Return (x, y) of the center of cell containing provided text 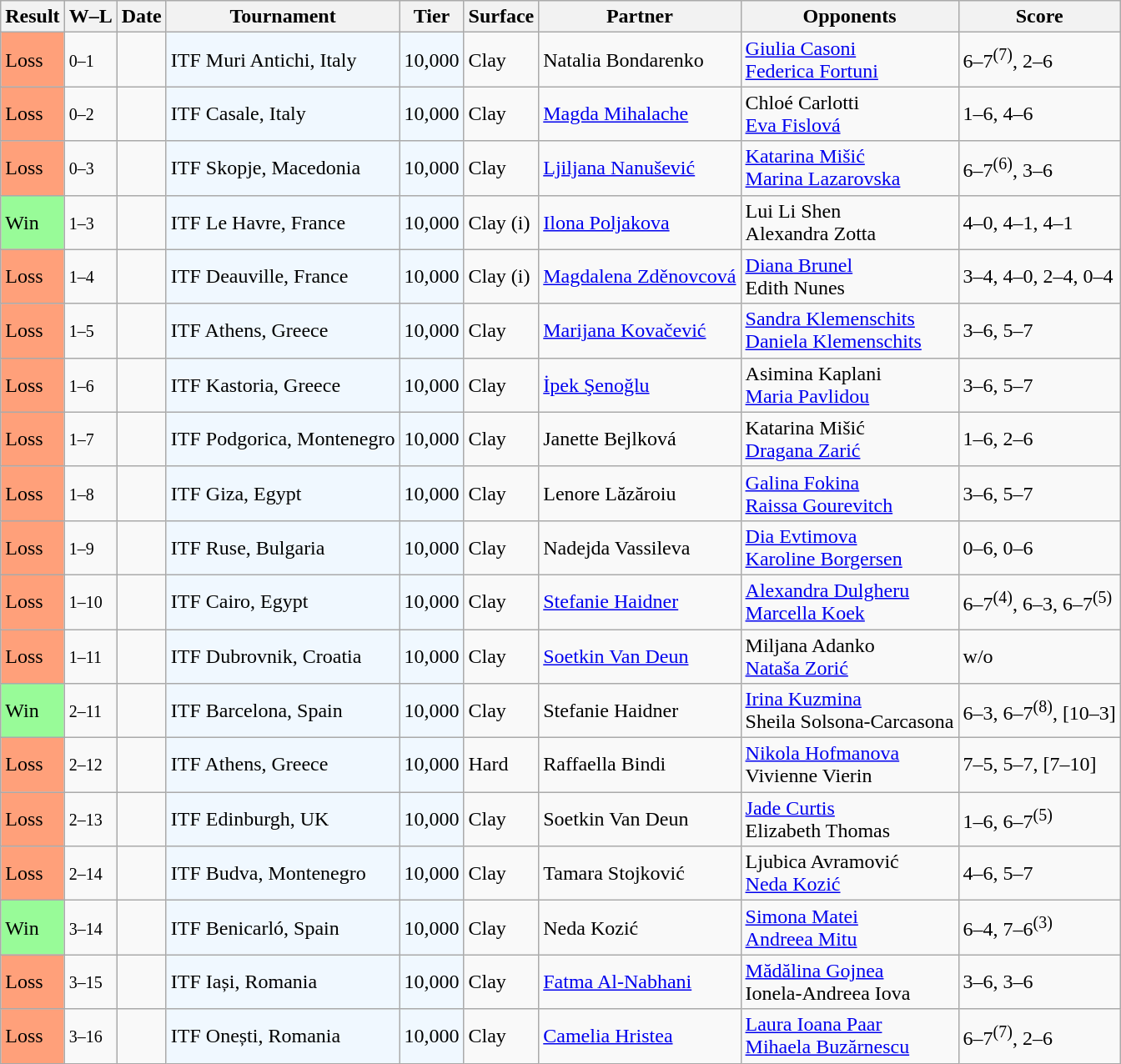
Alexandra Dulgheru Marcella Koek (849, 602)
Miljana Adanko Nataša Zorić (849, 655)
4–0, 4–1, 4–1 (1039, 222)
6–4, 7–6(3) (1039, 927)
Neda Kozić (640, 927)
ITF Deauville, France (283, 277)
6–7(4), 6–3, 6–7(5) (1039, 602)
ITF Benicarló, Spain (283, 927)
1–11 (90, 655)
1–6, 4–6 (1039, 113)
3–16 (90, 1036)
ITF Ruse, Bulgaria (283, 547)
ITF Iași, Romania (283, 982)
ITF Barcelona, Spain (283, 710)
Simona Matei Andreea Mitu (849, 927)
ITF Skopje, Macedonia (283, 168)
0–1 (90, 60)
Jade Curtis Elizabeth Thomas (849, 819)
Ljubica Avramović Neda Kozić (849, 874)
Surface (501, 17)
Marijana Kovačević (640, 330)
1–9 (90, 547)
3–6, 3–6 (1039, 982)
ITF Budva, Montenegro (283, 874)
ITF Dubrovnik, Croatia (283, 655)
Magdalena Zděnovcová (640, 277)
1–8 (90, 494)
0–2 (90, 113)
Mădălina Gojnea Ionela-Andreea Iova (849, 982)
ITF Giza, Egypt (283, 494)
w/o (1039, 655)
ITF Cairo, Egypt (283, 602)
Tournament (283, 17)
ITF Muri Antichi, Italy (283, 60)
Sandra Klemenschits Daniela Klemenschits (849, 330)
2–14 (90, 874)
Hard (501, 765)
6–3, 6–7(8), [10–3] (1039, 710)
1–4 (90, 277)
2–12 (90, 765)
Ilona Poljakova (640, 222)
1–6 (90, 385)
Asimina Kaplani Maria Pavlidou (849, 385)
Fatma Al-Nabhani (640, 982)
Chloé Carlotti Eva Fislová (849, 113)
4–6, 5–7 (1039, 874)
7–5, 5–7, [7–10] (1039, 765)
0–3 (90, 168)
3–4, 4–0, 2–4, 0–4 (1039, 277)
Dia Evtimova Karoline Borgersen (849, 547)
1–5 (90, 330)
Tamara Stojković (640, 874)
Lui Li Shen Alexandra Zotta (849, 222)
Janette Bejlková (640, 439)
Giulia Casoni Federica Fortuni (849, 60)
3–15 (90, 982)
Nadejda Vassileva (640, 547)
ITF Podgorica, Montenegro (283, 439)
Katarina Mišić Dragana Zarić (849, 439)
Natalia Bondarenko (640, 60)
2–13 (90, 819)
Opponents (849, 17)
1–10 (90, 602)
0–6, 0–6 (1039, 547)
1–7 (90, 439)
W–L (90, 17)
ITF Edinburgh, UK (283, 819)
Magda Mihalache (640, 113)
Katarina Mišić Marina Lazarovska (849, 168)
ITF Le Havre, France (283, 222)
3–14 (90, 927)
Raffaella Bindi (640, 765)
Diana Brunel Edith Nunes (849, 277)
ITF Kastoria, Greece (283, 385)
1–6, 2–6 (1039, 439)
Nikola Hofmanova Vivienne Vierin (849, 765)
1–6, 6–7(5) (1039, 819)
Camelia Hristea (640, 1036)
1–3 (90, 222)
Ljiljana Nanušević (640, 168)
Irina Kuzmina Sheila Solsona-Carcasona (849, 710)
İpek Şenoğlu (640, 385)
2–11 (90, 710)
Laura Ioana Paar Mihaela Buzărnescu (849, 1036)
Galina Fokina Raissa Gourevitch (849, 494)
Result (33, 17)
Partner (640, 17)
6–7(6), 3–6 (1039, 168)
Lenore Lăzăroiu (640, 494)
Date (142, 17)
Score (1039, 17)
ITF Onești, Romania (283, 1036)
ITF Casale, Italy (283, 113)
Tier (432, 17)
